For the text-containing cell, return its midpoint in [x, y] coordinate format. 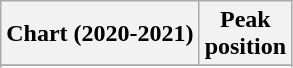
Chart (2020-2021) [100, 34]
Peakposition [245, 34]
